Capture the cell that displays the provided text and extract its [X, Y] central coordinate. 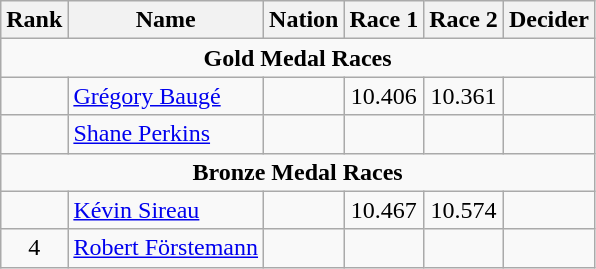
Name [166, 20]
Race 1 [384, 20]
10.467 [384, 210]
Nation [304, 20]
Kévin Sireau [166, 210]
10.574 [464, 210]
Decider [548, 20]
10.361 [464, 96]
Race 2 [464, 20]
Gold Medal Races [298, 58]
Robert Förstemann [166, 248]
Grégory Baugé [166, 96]
4 [34, 248]
Shane Perkins [166, 134]
10.406 [384, 96]
Bronze Medal Races [298, 172]
Rank [34, 20]
